Identify which cell holds the provided text, then report its [X, Y] central coordinate. 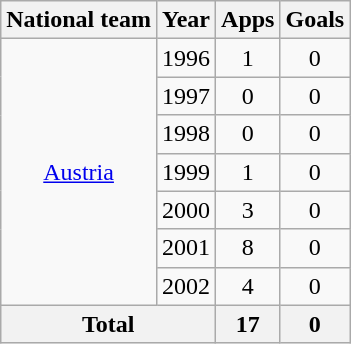
3 [248, 210]
17 [248, 324]
2001 [186, 248]
2000 [186, 210]
4 [248, 286]
8 [248, 248]
Austria [79, 172]
National team [79, 20]
2002 [186, 286]
1997 [186, 96]
Goals [315, 20]
1996 [186, 58]
Year [186, 20]
Total [108, 324]
Apps [248, 20]
1999 [186, 172]
1998 [186, 134]
